Provide the [x, y] coordinate of the cell's center where the given text is located.  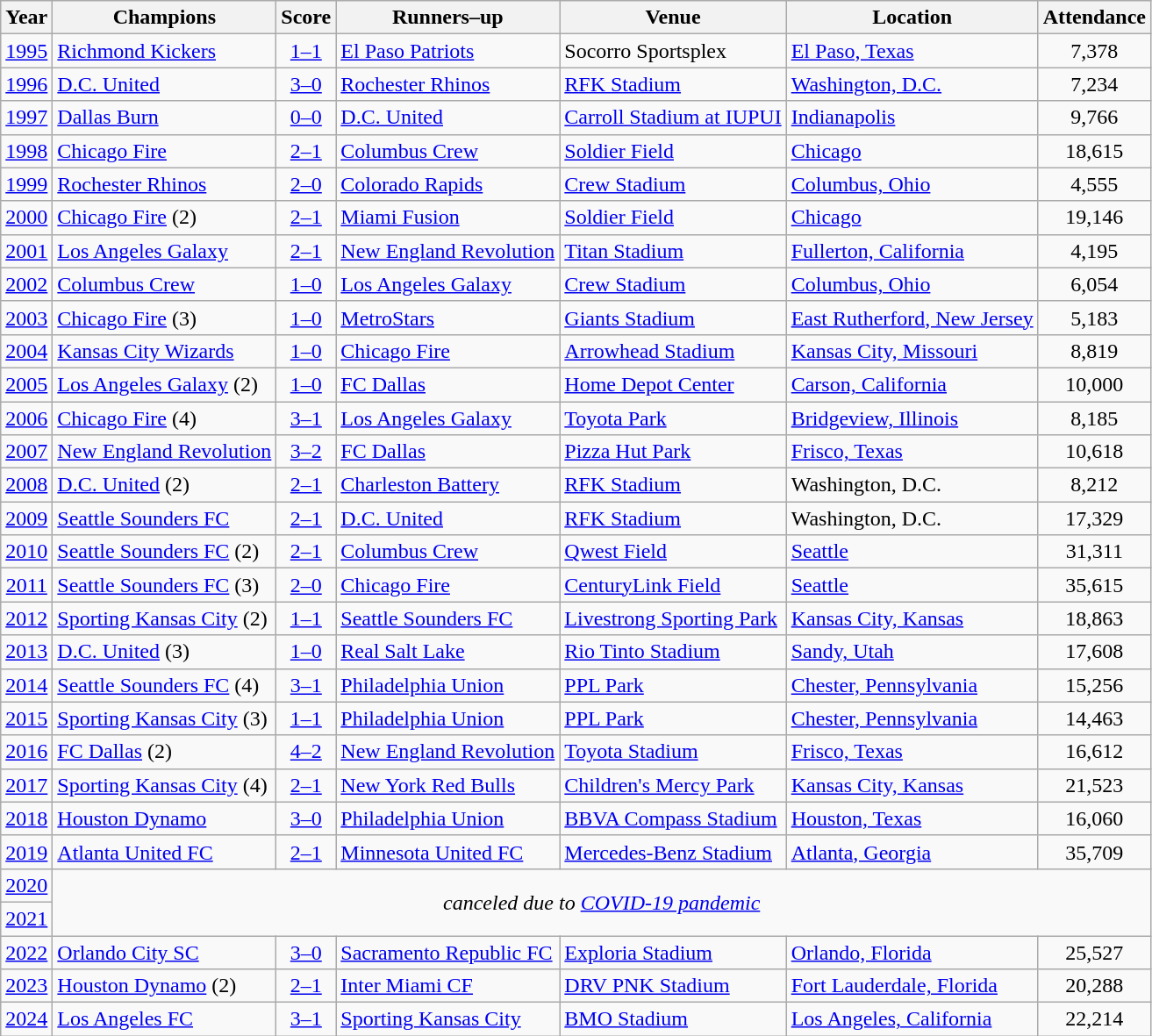
2013 [26, 652]
17,608 [1094, 652]
Orlando, Florida [912, 952]
8,185 [1094, 418]
Kansas City, Missouri [912, 351]
Titan Stadium [673, 251]
Atlanta United FC [165, 852]
Fullerton, California [912, 251]
Los Angeles, California [912, 1019]
2006 [26, 418]
BBVA Compass Stadium [673, 818]
Real Salt Lake [447, 652]
2020 [26, 885]
Toyota Park [673, 418]
35,615 [1094, 585]
Fort Lauderdale, Florida [912, 986]
Houston, Texas [912, 818]
4,555 [1094, 184]
Mercedes-Benz Stadium [673, 852]
Exploria Stadium [673, 952]
2007 [26, 452]
2010 [26, 552]
Runners–up [447, 18]
Dallas Burn [165, 118]
19,146 [1094, 218]
D.C. United (2) [165, 485]
0–0 [306, 118]
7,234 [1094, 84]
17,329 [1094, 518]
Los Angeles FC [165, 1019]
1995 [26, 51]
3–2 [306, 452]
Seattle Sounders FC (2) [165, 552]
New York Red Bulls [447, 785]
El Paso, Texas [912, 51]
10,618 [1094, 452]
Bridgeview, Illinois [912, 418]
6,054 [1094, 284]
4–2 [306, 752]
2004 [26, 351]
Attendance [1094, 18]
2012 [26, 618]
Sporting Kansas City [447, 1019]
D.C. United (3) [165, 652]
Sacramento Republic FC [447, 952]
Toyota Stadium [673, 752]
20,288 [1094, 986]
5,183 [1094, 318]
21,523 [1094, 785]
2011 [26, 585]
7,378 [1094, 51]
El Paso Patriots [447, 51]
1999 [26, 184]
Miami Fusion [447, 218]
Carson, California [912, 384]
FC Dallas (2) [165, 752]
2002 [26, 284]
18,863 [1094, 618]
1998 [26, 151]
2005 [26, 384]
Home Depot Center [673, 384]
Pizza Hut Park [673, 452]
Indianapolis [912, 118]
Sporting Kansas City (4) [165, 785]
Rio Tinto Stadium [673, 652]
Los Angeles Galaxy (2) [165, 384]
Children's Mercy Park [673, 785]
22,214 [1094, 1019]
Richmond Kickers [165, 51]
Atlanta, Georgia [912, 852]
2024 [26, 1019]
Colorado Rapids [447, 184]
8,212 [1094, 485]
14,463 [1094, 718]
2001 [26, 251]
Sandy, Utah [912, 652]
31,311 [1094, 552]
1996 [26, 84]
CenturyLink Field [673, 585]
Arrowhead Stadium [673, 351]
8,819 [1094, 351]
Qwest Field [673, 552]
Kansas City Wizards [165, 351]
2016 [26, 752]
2019 [26, 852]
Minnesota United FC [447, 852]
35,709 [1094, 852]
10,000 [1094, 384]
2003 [26, 318]
MetroStars [447, 318]
Chicago Fire (2) [165, 218]
DRV PNK Stadium [673, 986]
Houston Dynamo [165, 818]
2009 [26, 518]
2014 [26, 685]
Location [912, 18]
18,615 [1094, 151]
canceled due to COVID-19 pandemic [602, 902]
15,256 [1094, 685]
2015 [26, 718]
2000 [26, 218]
2008 [26, 485]
Giants Stadium [673, 318]
4,195 [1094, 251]
Livestrong Sporting Park [673, 618]
2017 [26, 785]
East Rutherford, New Jersey [912, 318]
Sporting Kansas City (3) [165, 718]
2022 [26, 952]
2021 [26, 918]
Seattle Sounders FC (3) [165, 585]
Champions [165, 18]
Houston Dynamo (2) [165, 986]
1997 [26, 118]
Carroll Stadium at IUPUI [673, 118]
2018 [26, 818]
Inter Miami CF [447, 986]
Chicago Fire (4) [165, 418]
Seattle Sounders FC (4) [165, 685]
9,766 [1094, 118]
Charleston Battery [447, 485]
16,060 [1094, 818]
2023 [26, 986]
25,527 [1094, 952]
Score [306, 18]
Venue [673, 18]
16,612 [1094, 752]
Socorro Sportsplex [673, 51]
Sporting Kansas City (2) [165, 618]
Chicago Fire (3) [165, 318]
Orlando City SC [165, 952]
BMO Stadium [673, 1019]
Year [26, 18]
